Pinpoint the cell where the given text exists, returning its [x, y] midpoint coordinate. 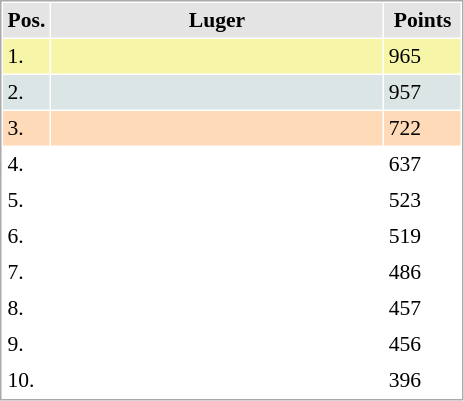
Pos. [26, 20]
456 [422, 344]
637 [422, 164]
Points [422, 20]
10. [26, 380]
7. [26, 272]
4. [26, 164]
396 [422, 380]
1. [26, 56]
8. [26, 308]
5. [26, 200]
519 [422, 236]
523 [422, 200]
9. [26, 344]
6. [26, 236]
2. [26, 92]
722 [422, 128]
457 [422, 308]
3. [26, 128]
486 [422, 272]
Luger [217, 20]
965 [422, 56]
957 [422, 92]
